Scan for the cell matching the given text and deliver its (x, y) coordinate at center. 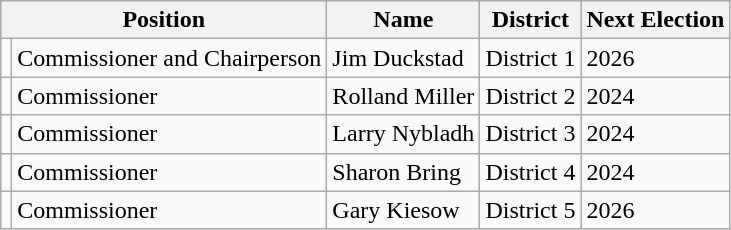
Sharon Bring (404, 172)
Commissioner and Chairperson (170, 58)
Rolland Miller (404, 96)
Name (404, 20)
Larry Nybladh (404, 134)
Position (164, 20)
Gary Kiesow (404, 210)
Jim Duckstad (404, 58)
District 2 (530, 96)
District 4 (530, 172)
District (530, 20)
District 5 (530, 210)
District 3 (530, 134)
District 1 (530, 58)
Next Election (656, 20)
